Determine the [x, y] coordinate at the center of the cell enclosing the given text.  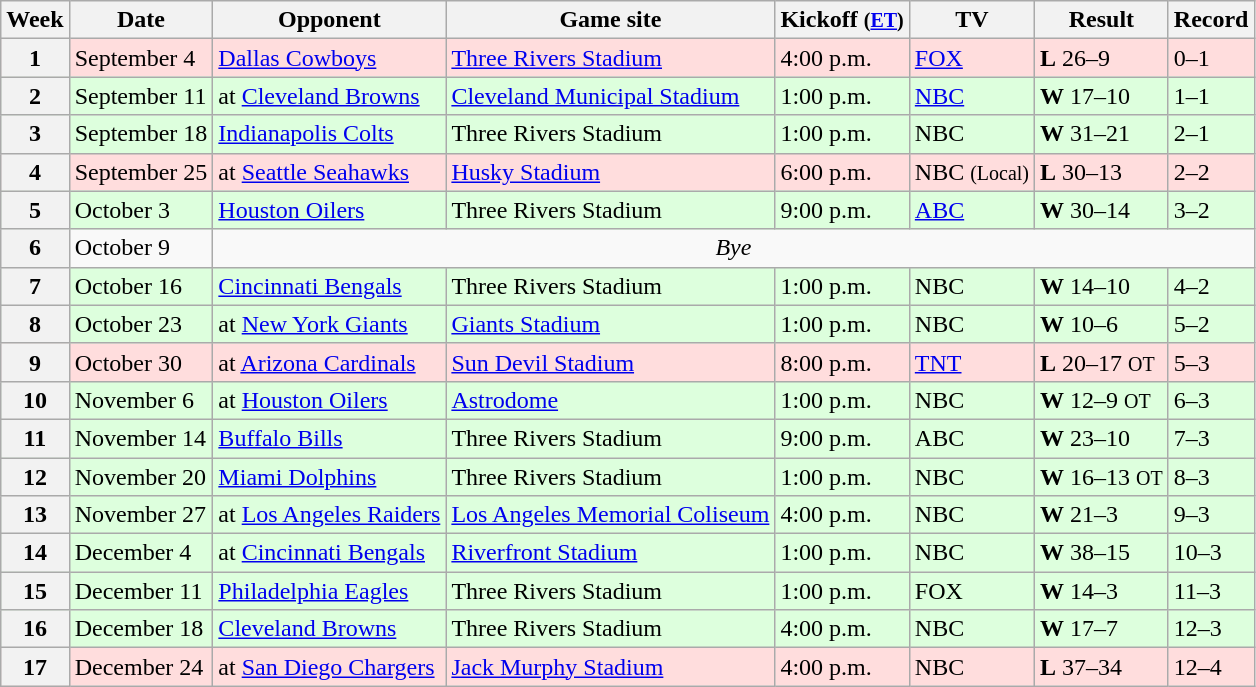
Philadelphia Eagles [330, 591]
Giants Stadium [610, 324]
2 [35, 96]
W 17–10 [1102, 96]
November 27 [141, 515]
L 20–17 OT [1102, 362]
17 [35, 667]
TNT [972, 362]
W 38–15 [1102, 553]
14 [35, 553]
L 37–34 [1102, 667]
W 12–9 OT [1102, 400]
9 [35, 362]
NBC (Local) [972, 172]
6–3 [1211, 400]
7–3 [1211, 438]
October 23 [141, 324]
Sun Devil Stadium [610, 362]
12–3 [1211, 629]
Cincinnati Bengals [330, 286]
3–2 [1211, 210]
December 18 [141, 629]
Dallas Cowboys [330, 58]
5–3 [1211, 362]
September 18 [141, 134]
at San Diego Chargers [330, 667]
7 [35, 286]
11–3 [1211, 591]
October 9 [141, 248]
Houston Oilers [330, 210]
Miami Dolphins [330, 477]
September 4 [141, 58]
W 16–13 OT [1102, 477]
L 26–9 [1102, 58]
9–3 [1211, 515]
Result [1102, 20]
November 14 [141, 438]
Bye [734, 248]
Buffalo Bills [330, 438]
W 17–7 [1102, 629]
3 [35, 134]
1 [35, 58]
4–2 [1211, 286]
10–3 [1211, 553]
5–2 [1211, 324]
October 30 [141, 362]
2–1 [1211, 134]
Husky Stadium [610, 172]
December 11 [141, 591]
Record [1211, 20]
at Cleveland Browns [330, 96]
Game site [610, 20]
15 [35, 591]
2–2 [1211, 172]
12 [35, 477]
at New York Giants [330, 324]
September 11 [141, 96]
Date [141, 20]
December 4 [141, 553]
8–3 [1211, 477]
Jack Murphy Stadium [610, 667]
Kickoff (ET) [842, 20]
December 24 [141, 667]
November 20 [141, 477]
September 25 [141, 172]
W 14–10 [1102, 286]
11 [35, 438]
L 30–13 [1102, 172]
8:00 p.m. [842, 362]
W 21–3 [1102, 515]
November 6 [141, 400]
Astrodome [610, 400]
Los Angeles Memorial Coliseum [610, 515]
W 31–21 [1102, 134]
6:00 p.m. [842, 172]
6 [35, 248]
Opponent [330, 20]
Cleveland Municipal Stadium [610, 96]
4 [35, 172]
8 [35, 324]
Week [35, 20]
5 [35, 210]
13 [35, 515]
W 14–3 [1102, 591]
W 23–10 [1102, 438]
W 10–6 [1102, 324]
12–4 [1211, 667]
TV [972, 20]
Indianapolis Colts [330, 134]
Riverfront Stadium [610, 553]
at Los Angeles Raiders [330, 515]
at Cincinnati Bengals [330, 553]
W 30–14 [1102, 210]
10 [35, 400]
October 16 [141, 286]
16 [35, 629]
0–1 [1211, 58]
Cleveland Browns [330, 629]
October 3 [141, 210]
1–1 [1211, 96]
at Arizona Cardinals [330, 362]
at Houston Oilers [330, 400]
at Seattle Seahawks [330, 172]
